From the cell containing the given text, extract its center point as (x, y) coordinate. 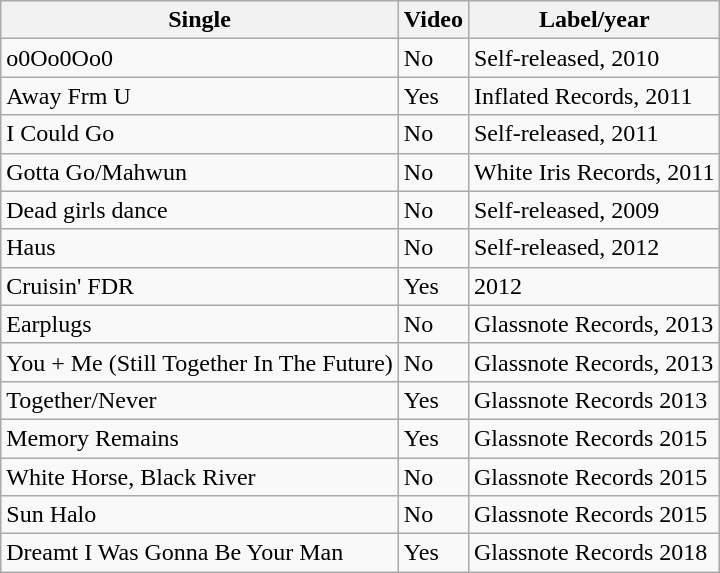
Video (433, 20)
Cruisin' FDR (200, 286)
2012 (594, 286)
Memory Remains (200, 438)
Sun Halo (200, 515)
White Iris Records, 2011 (594, 172)
You + Me (Still Together In The Future) (200, 362)
Gotta Go/Mahwun (200, 172)
Dreamt I Was Gonna Be Your Man (200, 553)
Away Frm U (200, 96)
Dead girls dance (200, 210)
Label/year (594, 20)
White Horse, Black River (200, 477)
Earplugs (200, 324)
Single (200, 20)
Self-released, 2009 (594, 210)
I Could Go (200, 134)
Self-released, 2010 (594, 58)
o0Oo0Oo0 (200, 58)
Glassnote Records 2013 (594, 400)
Self-released, 2011 (594, 134)
Haus (200, 248)
Glassnote Records 2018 (594, 553)
Inflated Records, 2011 (594, 96)
Self-released, 2012 (594, 248)
Together/Never (200, 400)
